Provide the [x, y] coordinate of the cell's center where the given text is located.  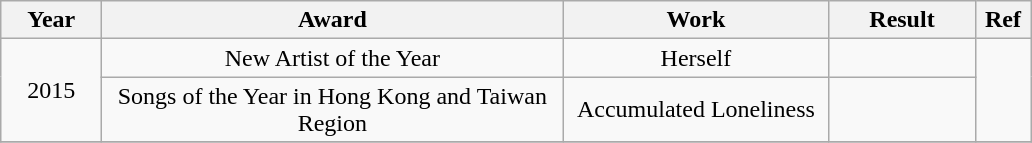
2015 [52, 90]
New Artist of the Year [332, 58]
Result [902, 20]
Award [332, 20]
Ref [1003, 20]
Songs of the Year in Hong Kong and Taiwan Region [332, 110]
Accumulated Loneliness [696, 110]
Work [696, 20]
Year [52, 20]
Herself [696, 58]
